Search for the cell housing the specified text and yield its [X, Y] center coordinate. 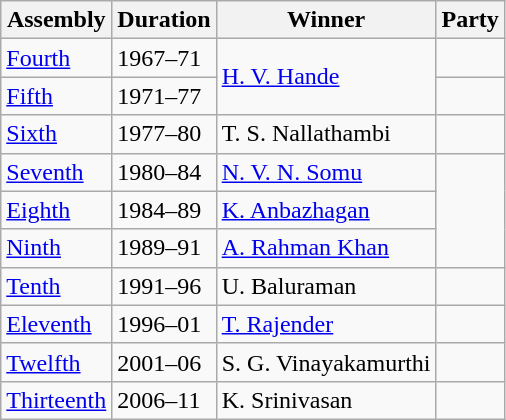
Duration [164, 20]
2006–11 [164, 400]
T. S. Nallathambi [326, 134]
1989–91 [164, 248]
Assembly [56, 20]
Eleventh [56, 324]
Seventh [56, 172]
1971–77 [164, 96]
H. V. Hande [326, 77]
1967–71 [164, 58]
K. Anbazhagan [326, 210]
Thirteenth [56, 400]
1977–80 [164, 134]
1991–96 [164, 286]
Fourth [56, 58]
K. Srinivasan [326, 400]
1996–01 [164, 324]
Tenth [56, 286]
2001–06 [164, 362]
Party [470, 20]
Sixth [56, 134]
A. Rahman Khan [326, 248]
1984–89 [164, 210]
Fifth [56, 96]
T. Rajender [326, 324]
Twelfth [56, 362]
Ninth [56, 248]
N. V. N. Somu [326, 172]
1980–84 [164, 172]
Winner [326, 20]
Eighth [56, 210]
U. Baluraman [326, 286]
S. G. Vinayakamurthi [326, 362]
